Pinpoint the cell where the given text exists, returning its (x, y) midpoint coordinate. 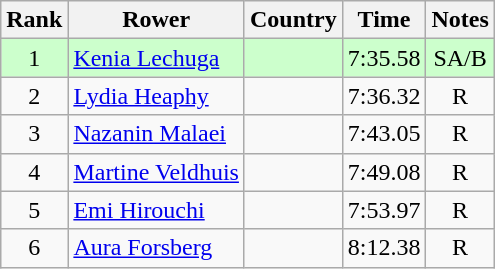
Rank (34, 20)
1 (34, 58)
Aura Forsberg (156, 248)
Country (293, 20)
Rower (156, 20)
Martine Veldhuis (156, 172)
Nazanin Malaei (156, 134)
2 (34, 96)
8:12.38 (384, 248)
7:36.32 (384, 96)
4 (34, 172)
6 (34, 248)
7:35.58 (384, 58)
Lydia Heaphy (156, 96)
SA/B (460, 58)
3 (34, 134)
Time (384, 20)
5 (34, 210)
Kenia Lechuga (156, 58)
Emi Hirouchi (156, 210)
Notes (460, 20)
7:49.08 (384, 172)
7:53.97 (384, 210)
7:43.05 (384, 134)
